Return [X, Y] of the center of cell containing provided text 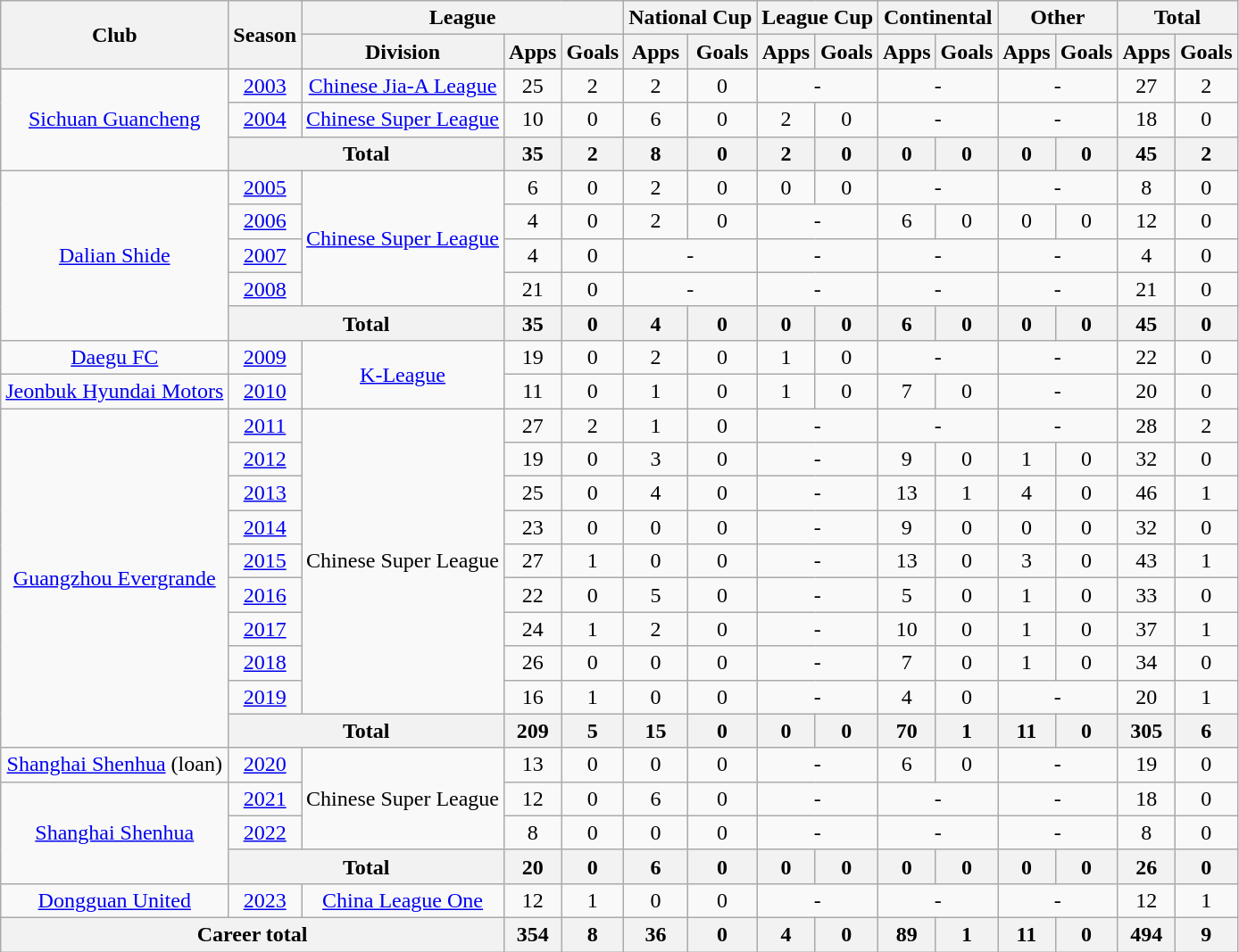
2018 [265, 663]
Sichuan Guancheng [114, 120]
Chinese Jia-A League [403, 86]
2015 [265, 561]
209 [533, 731]
2007 [265, 255]
Dongguan United [114, 900]
League Cup [818, 18]
70 [907, 731]
2016 [265, 595]
Guangzhou Evergrande [114, 578]
2009 [265, 357]
2006 [265, 221]
2003 [265, 86]
2017 [265, 629]
24 [533, 629]
2020 [265, 765]
16 [533, 697]
2021 [265, 799]
Jeonbuk Hyundai Motors [114, 391]
2011 [265, 426]
2022 [265, 832]
354 [533, 934]
Division [403, 52]
2019 [265, 697]
2013 [265, 493]
89 [907, 934]
494 [1146, 934]
46 [1146, 493]
2012 [265, 459]
305 [1146, 731]
23 [533, 527]
League [462, 18]
33 [1146, 595]
Daegu FC [114, 357]
28 [1146, 426]
Career total [253, 934]
37 [1146, 629]
2008 [265, 289]
2004 [265, 120]
2005 [265, 187]
2014 [265, 527]
Continental [938, 18]
2023 [265, 900]
National Cup [691, 18]
Dalian Shide [114, 255]
Shanghai Shenhua (loan) [114, 765]
36 [656, 934]
Season [265, 35]
15 [656, 731]
43 [1146, 561]
Club [114, 35]
2010 [265, 391]
China League One [403, 900]
34 [1146, 663]
Other [1058, 18]
K-League [403, 374]
Shanghai Shenhua [114, 832]
